Determine the (x, y) coordinate at the center of the cell enclosing the given text.  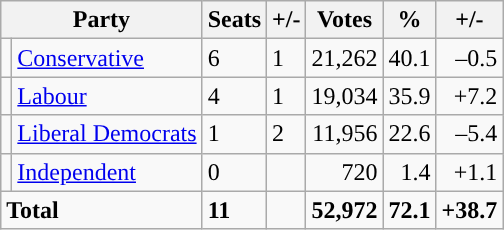
+38.7 (470, 210)
2 (286, 134)
Party (102, 20)
Votes (344, 20)
Independent (107, 172)
Conservative (107, 58)
720 (344, 172)
35.9 (410, 96)
1.4 (410, 172)
52,972 (344, 210)
4 (234, 96)
11,956 (344, 134)
–5.4 (470, 134)
Labour (107, 96)
Seats (234, 20)
11 (234, 210)
21,262 (344, 58)
Total (102, 210)
+7.2 (470, 96)
Liberal Democrats (107, 134)
0 (234, 172)
+1.1 (470, 172)
–0.5 (470, 58)
% (410, 20)
19,034 (344, 96)
40.1 (410, 58)
6 (234, 58)
72.1 (410, 210)
22.6 (410, 134)
